Provide the (x, y) coordinate of the cell's center where the given text is located.  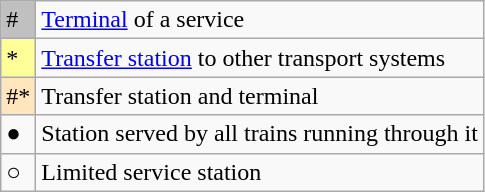
Terminal of a service (260, 20)
#* (18, 96)
Station served by all trains running through it (260, 134)
○ (18, 172)
# (18, 20)
Transfer station to other transport systems (260, 58)
● (18, 134)
Limited service station (260, 172)
* (18, 58)
Transfer station and terminal (260, 96)
